Capture the cell that displays the provided text and extract its [x, y] central coordinate. 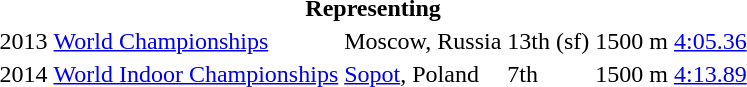
World Championships [196, 41]
Moscow, Russia [423, 41]
1500 m [632, 41]
13th (sf) [548, 41]
